Search for the cell housing the specified text and yield its (x, y) center coordinate. 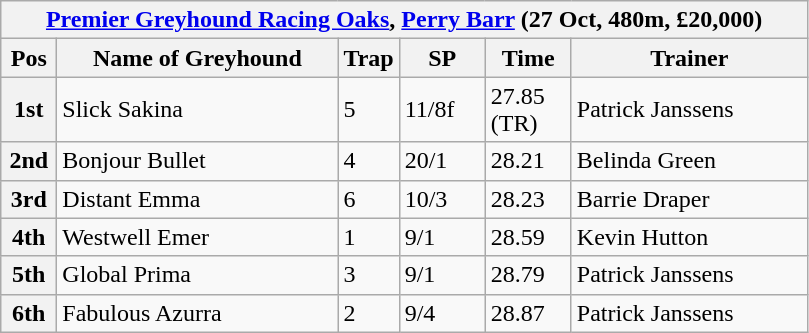
28.79 (528, 275)
6th (29, 313)
3 (368, 275)
1 (368, 237)
SP (442, 58)
Distant Emma (198, 199)
Slick Sakina (198, 110)
Trap (368, 58)
10/3 (442, 199)
28.59 (528, 237)
Fabulous Azurra (198, 313)
28.23 (528, 199)
Kevin Hutton (689, 237)
Trainer (689, 58)
4th (29, 237)
Premier Greyhound Racing Oaks, Perry Barr (27 Oct, 480m, £20,000) (404, 20)
4 (368, 161)
5th (29, 275)
28.21 (528, 161)
Westwell Emer (198, 237)
Pos (29, 58)
2nd (29, 161)
2 (368, 313)
6 (368, 199)
20/1 (442, 161)
28.87 (528, 313)
Barrie Draper (689, 199)
Name of Greyhound (198, 58)
Time (528, 58)
Bonjour Bullet (198, 161)
11/8f (442, 110)
9/4 (442, 313)
5 (368, 110)
3rd (29, 199)
27.85 (TR) (528, 110)
Belinda Green (689, 161)
1st (29, 110)
Global Prima (198, 275)
